Output the [x, y] coordinate of the center of the cell containing the given text.  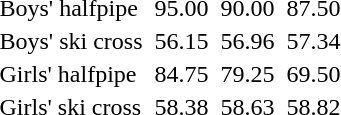
56.15 [182, 41]
79.25 [248, 74]
56.96 [248, 41]
84.75 [182, 74]
